Determine the [X, Y] coordinate at the center of the cell enclosing the given text.  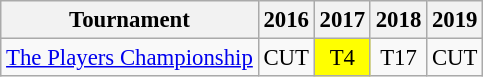
T17 [398, 58]
2019 [455, 20]
Tournament [130, 20]
2016 [286, 20]
2017 [342, 20]
The Players Championship [130, 58]
2018 [398, 20]
T4 [342, 58]
